Detect which cell encompasses the target text, then output its (x, y) center coordinate. 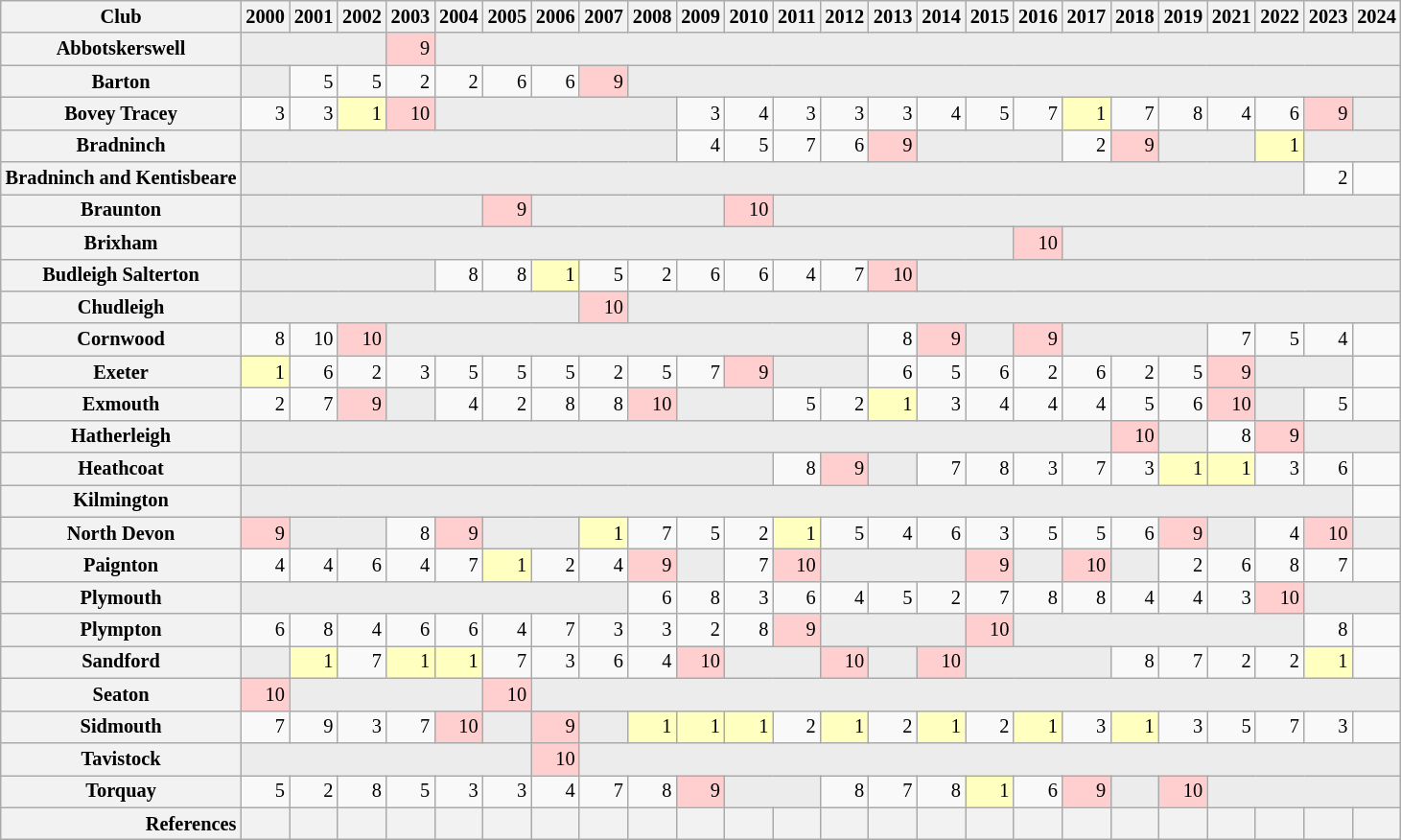
2005 (507, 16)
Sandford (121, 662)
Tavistock (121, 758)
2001 (314, 16)
2013 (893, 16)
2024 (1376, 16)
2008 (652, 16)
Sidmouth (121, 727)
2021 (1231, 16)
Hatherleigh (121, 436)
2014 (941, 16)
2004 (458, 16)
2011 (796, 16)
2017 (1086, 16)
North Devon (121, 533)
References (121, 824)
Exmouth (121, 404)
2019 (1183, 16)
Cornwood (121, 339)
2018 (1134, 16)
Braunton (121, 210)
Bovey Tracey (121, 113)
2009 (700, 16)
2003 (410, 16)
2022 (1279, 16)
Heathcoat (121, 469)
Barton (121, 82)
Torquay (121, 791)
Seaton (121, 694)
2023 (1328, 16)
2000 (265, 16)
2010 (749, 16)
Club (121, 16)
2015 (990, 16)
2016 (1038, 16)
Kilmington (121, 501)
Plymouth (121, 597)
2002 (362, 16)
Brixham (121, 243)
Budleigh Salterton (121, 275)
Bradninch (121, 146)
Plympton (121, 630)
Abbotskerswell (121, 49)
Exeter (121, 372)
2007 (603, 16)
2012 (844, 16)
Bradninch and Kentisbeare (121, 178)
Paignton (121, 565)
Chudleigh (121, 307)
2006 (555, 16)
